Detect which cell encompasses the target text, then output its (x, y) center coordinate. 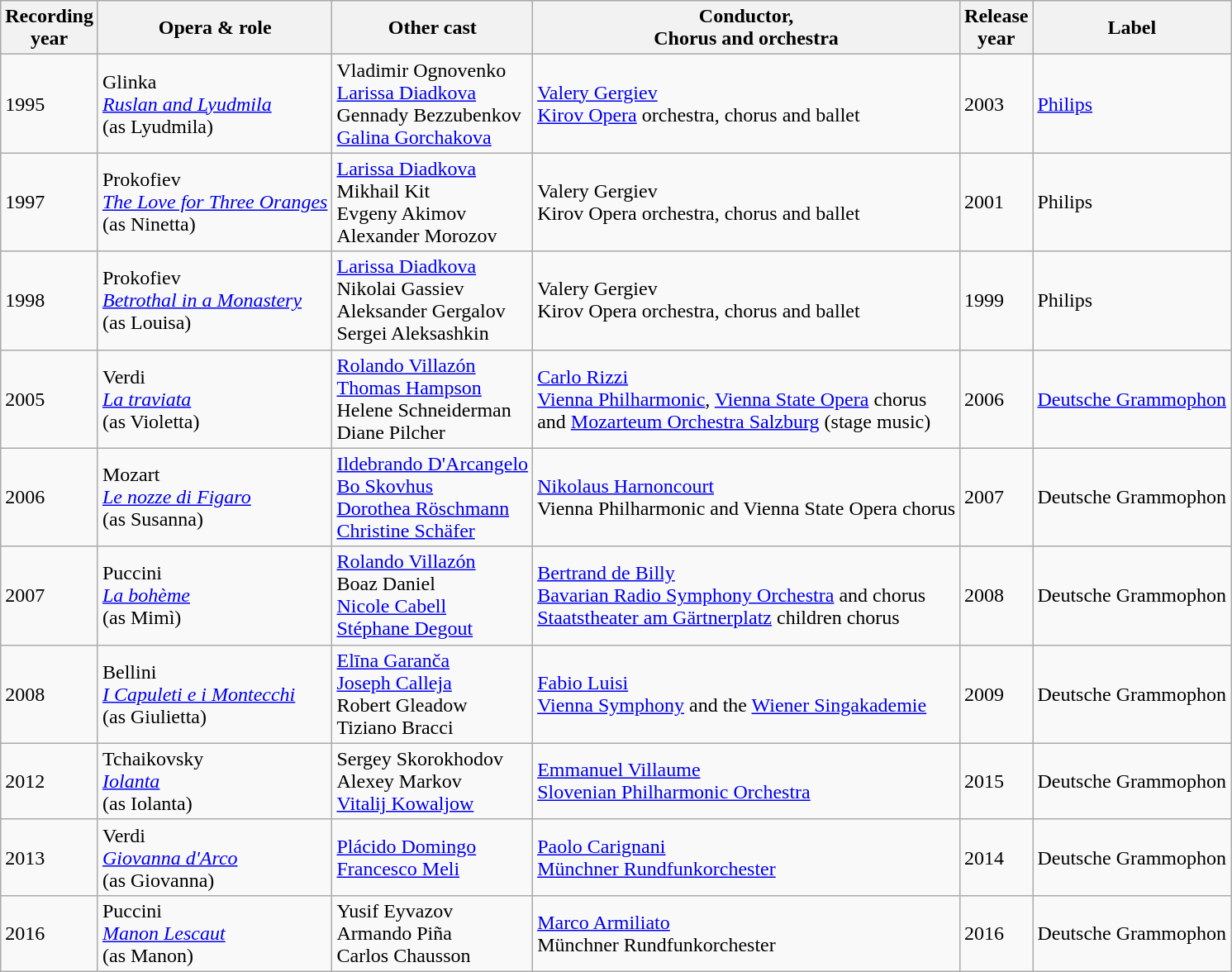
GlinkaRuslan and Lyudmila(as Lyudmila) (215, 104)
1998 (50, 301)
1995 (50, 104)
Emmanuel VillaumeSlovenian Philharmonic Orchestra (747, 781)
2015 (997, 781)
Bertrand de BillyBavarian Radio Symphony Orchestra and chorusStaatstheater am Gärtnerplatz children chorus (747, 595)
Larissa DiadkovaNikolai GassievAleksander GergalovSergei Aleksashkin (433, 301)
1997 (50, 202)
Recordingyear (50, 28)
Larissa DiadkovaMikhail KitEvgeny AkimovAlexander Morozov (433, 202)
2005 (50, 398)
Conductor,Chorus and orchestra (747, 28)
Releaseyear (997, 28)
Rolando VillazónBoaz DanielNicole CabellStéphane Degout (433, 595)
Plácido DomingoFrancesco Meli (433, 857)
ProkofievThe Love for Three Oranges(as Ninetta) (215, 202)
Paolo CarignaniMünchner Rundfunkorchester (747, 857)
Fabio LuisiVienna Symphony and the Wiener Singakademie (747, 694)
1999 (997, 301)
Rolando VillazónThomas HampsonHelene SchneidermanDiane Pilcher (433, 398)
2014 (997, 857)
PucciniLa bohème(as Mimì) (215, 595)
MozartLe nozze di Figaro(as Susanna) (215, 498)
2012 (50, 781)
TchaikovskyIolanta(as Iolanta) (215, 781)
VerdiLa traviata(as Violetta) (215, 398)
VerdiGiovanna d'Arco(as Giovanna) (215, 857)
Ildebrando D'ArcangeloBo SkovhusDorothea RöschmannChristine Schäfer (433, 498)
2001 (997, 202)
Yusif EyvazovArmando PiñaCarlos Chausson (433, 933)
2003 (997, 104)
Vladimir OgnovenkoLarissa DiadkovaGennady BezzubenkovGalina Gorchakova (433, 104)
Carlo RizziVienna Philharmonic, Vienna State Opera chorusand Mozarteum Orchestra Salzburg (stage music) (747, 398)
Marco ArmiliatoMünchner Rundfunkorchester (747, 933)
2009 (997, 694)
Sergey SkorokhodovAlexey MarkovVitalij Kowaljow (433, 781)
Label (1132, 28)
Nikolaus HarnoncourtVienna Philharmonic and Vienna State Opera chorus (747, 498)
BelliniI Capuleti e i Montecchi(as Giulietta) (215, 694)
Opera & role (215, 28)
Other cast (433, 28)
Elīna GarančaJoseph CallejaRobert GleadowTiziano Bracci (433, 694)
ProkofievBetrothal in a Monastery(as Louisa) (215, 301)
PucciniManon Lescaut(as Manon) (215, 933)
2013 (50, 857)
